Return the [X, Y] coordinate for the center point of the cell that contains the specified text.  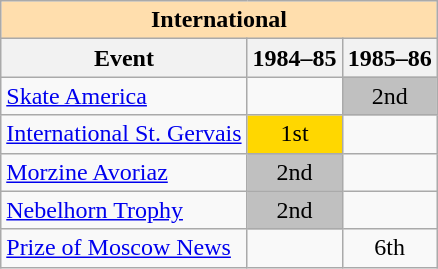
Event [124, 58]
International [219, 20]
1984–85 [294, 58]
International St. Gervais [124, 134]
Morzine Avoriaz [124, 172]
6th [390, 248]
1985–86 [390, 58]
Prize of Moscow News [124, 248]
Skate America [124, 96]
1st [294, 134]
Nebelhorn Trophy [124, 210]
